Search for the cell housing the specified text and yield its [x, y] center coordinate. 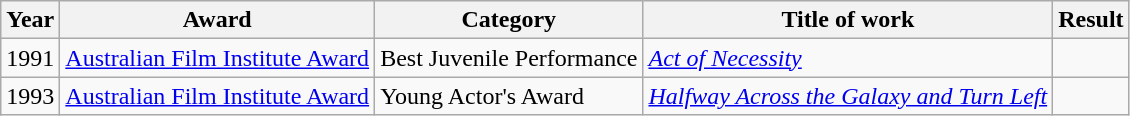
Halfway Across the Galaxy and Turn Left [848, 96]
Result [1091, 20]
Category [509, 20]
Title of work [848, 20]
Young Actor's Award [509, 96]
Award [218, 20]
Act of Necessity [848, 58]
1993 [30, 96]
Best Juvenile Performance [509, 58]
1991 [30, 58]
Year [30, 20]
